Output the (X, Y) coordinate of the center of the cell containing the given text.  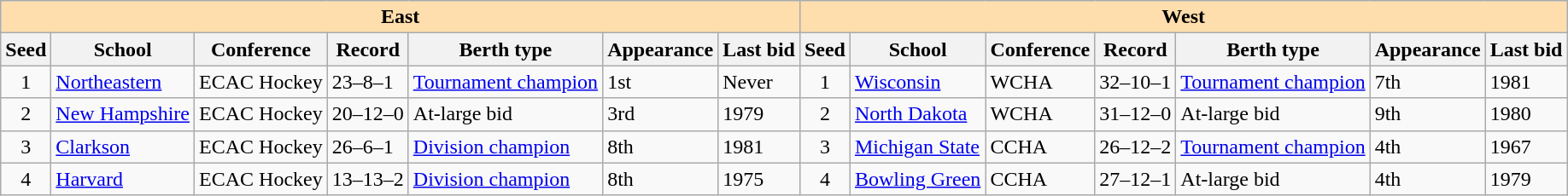
North Dakota (917, 114)
23–8–1 (367, 82)
East (401, 17)
13–13–2 (367, 179)
1st (661, 82)
7th (1428, 82)
New Hampshire (123, 114)
1980 (1526, 114)
3rd (661, 114)
1975 (759, 179)
31–12–0 (1136, 114)
26–6–1 (367, 147)
West (1184, 17)
9th (1428, 114)
26–12–2 (1136, 147)
1967 (1526, 147)
Clarkson (123, 147)
27–12–1 (1136, 179)
Michigan State (917, 147)
Never (759, 82)
20–12–0 (367, 114)
Harvard (123, 179)
Bowling Green (917, 179)
Wisconsin (917, 82)
Northeastern (123, 82)
32–10–1 (1136, 82)
